Identify which cell holds the provided text, then report its (X, Y) central coordinate. 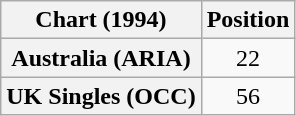
22 (248, 58)
Australia (ARIA) (101, 58)
Position (248, 20)
Chart (1994) (101, 20)
56 (248, 96)
UK Singles (OCC) (101, 96)
